From the cell containing the given text, extract its center point as [X, Y] coordinate. 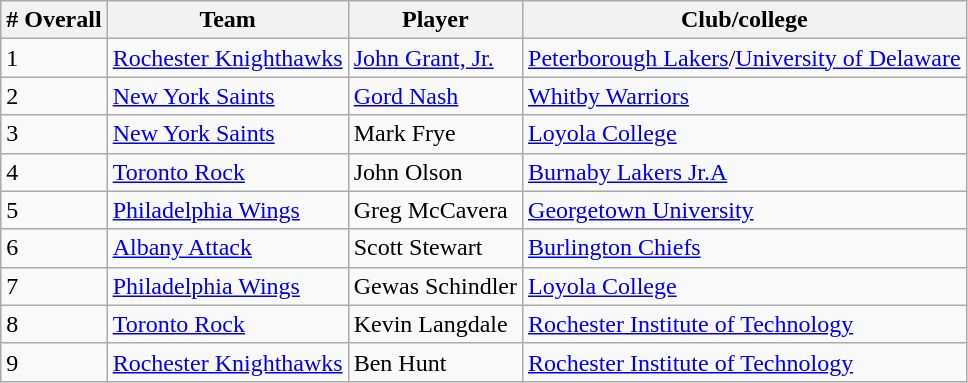
Player [435, 20]
7 [54, 286]
Peterborough Lakers/University of Delaware [745, 58]
Ben Hunt [435, 362]
Burnaby Lakers Jr.A [745, 172]
John Grant, Jr. [435, 58]
Kevin Langdale [435, 324]
Gord Nash [435, 96]
John Olson [435, 172]
4 [54, 172]
8 [54, 324]
9 [54, 362]
Albany Attack [228, 248]
Burlington Chiefs [745, 248]
Georgetown University [745, 210]
2 [54, 96]
1 [54, 58]
Mark Frye [435, 134]
5 [54, 210]
Whitby Warriors [745, 96]
3 [54, 134]
Gewas Schindler [435, 286]
Scott Stewart [435, 248]
# Overall [54, 20]
Team [228, 20]
Club/college [745, 20]
6 [54, 248]
Greg McCavera [435, 210]
